Find where the given text appears and provide that cell's center as [x, y] coordinate. 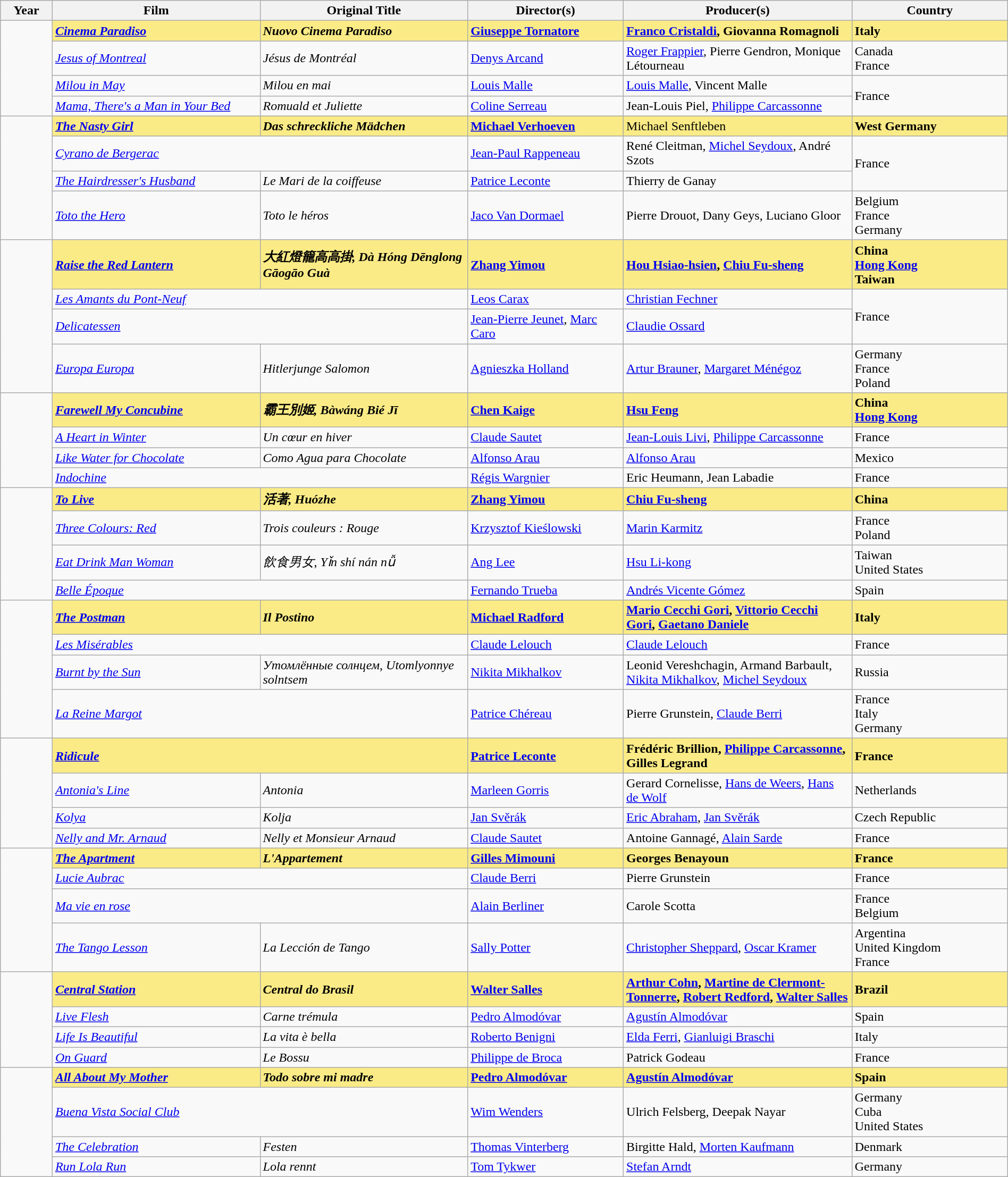
Pierre Grunstein, Claude Berri [738, 714]
Marleen Gorris [545, 790]
Claudie Ossard [738, 326]
Pierre Grunstein [738, 878]
Georges Benayoun [738, 858]
Frédéric Brillion, Philippe Carcassonne, Gilles Legrand [738, 756]
Burnt by the Sun [156, 672]
Year [27, 11]
Netherlands [929, 790]
Central do Brasil [364, 989]
Farewell My Concubine [156, 410]
Kolja [364, 818]
Coline Serreau [545, 106]
Chen Kaige [545, 410]
Country [929, 11]
Michael Senftleben [738, 126]
霸王別姬, Bàwáng Bié Jī [364, 410]
All About My Mother [156, 1078]
Jean-Paul Rappeneau [545, 153]
Toto le héros [364, 215]
Le Mari de la coiffeuse [364, 181]
Antonia's Line [156, 790]
CanadaFrance [929, 58]
Il Postino [364, 618]
Agnieszka Holland [545, 368]
Hsu Feng [738, 410]
La Lección de Tango [364, 947]
La vita è bella [364, 1037]
Czech Republic [929, 818]
Philippe de Broca [545, 1057]
Artur Brauner, Margaret Ménégoz [738, 368]
To Live [156, 500]
Antoine Gannagé, Alain Sarde [738, 838]
Belle Époque [259, 590]
Raise the Red Lantern [156, 264]
Jean-Louis Piel, Philippe Carcassonne [738, 106]
Jésus de Montréal [364, 58]
Giuseppe Tornatore [545, 31]
Louis Malle [545, 86]
Denmark [929, 1147]
Thierry de Ganay [738, 181]
Walter Salles [545, 989]
Michael Radford [545, 618]
The Celebration [156, 1147]
China [929, 500]
Louis Malle, Vincent Malle [738, 86]
A Heart in Winter [156, 438]
ChinaHong Kong [929, 410]
Le Bossu [364, 1057]
GermanyCubaUnited States [929, 1112]
Life Is Beautiful [156, 1037]
Un cœur en hiver [364, 438]
Birgitte Hald, Morten Kaufmann [738, 1147]
Stefan Arndt [738, 1167]
Brazil [929, 989]
ChinaHong KongTaiwan [929, 264]
Christopher Sheppard, Oscar Kramer [738, 947]
Milou en mai [364, 86]
Alain Berliner [545, 906]
Andrés Vicente Gómez [738, 590]
Como Agua para Chocolate [364, 458]
Kolya [156, 818]
Patrick Godeau [738, 1057]
Das schreckliche Mädchen [364, 126]
大紅燈籠高高掛, Dà Hóng Dēnglong Gāogāo Guà [364, 264]
Eric Heumann, Jean Labadie [738, 478]
Wim Wenders [545, 1112]
Roberto Benigni [545, 1037]
Mario Cecchi Gori, Vittorio Cecchi Gori, Gaetano Daniele [738, 618]
Trois couleurs : Rouge [364, 527]
Elda Ferri, Gianluigi Braschi [738, 1037]
Régis Wargnier [545, 478]
Ulrich Felsberg, Deepak Nayar [738, 1112]
Ang Lee [545, 562]
Franco Cristaldi, Giovanna Romagnoli [738, 31]
Indochine [259, 478]
Jean-Pierre Jeunet, Marc Caro [545, 326]
Patrice Chéreau [545, 714]
BelgiumFranceGermany [929, 215]
Nuovo Cinema Paradiso [364, 31]
Jan Svěrák [545, 818]
ArgentinaUnited KingdomFrance [929, 947]
Eric Abraham, Jan Svěrák [738, 818]
Christian Fechner [738, 299]
Tom Tykwer [545, 1167]
飲食男女, Yǐn shí nán nǚ [364, 562]
Buena Vista Social Club [259, 1112]
Film [156, 11]
Leos Carax [545, 299]
GermanyFrancePoland [929, 368]
Antonia [364, 790]
Carne trémula [364, 1016]
Director(s) [545, 11]
Leonid Vereshchagin, Armand Barbault, Nikita Mikhalkov, Michel Seydoux [738, 672]
Eat Drink Man Woman [156, 562]
Hou Hsiao-hsien, Chiu Fu-sheng [738, 264]
La Reine Margot [259, 714]
Germany [929, 1167]
Mexico [929, 458]
Toto the Hero [156, 215]
Thomas Vinterberg [545, 1147]
Jesus of Montreal [156, 58]
René Cleitman, Michel Seydoux, André Szots [738, 153]
活著, Huózhe [364, 500]
Sally Potter [545, 947]
L'Appartement [364, 858]
Original Title [364, 11]
Lucie Aubrac [259, 878]
Europa Europa [156, 368]
Claude Berri [545, 878]
Les Amants du Pont-Neuf [259, 299]
Carole Scotta [738, 906]
Mama, There's a Man in Your Bed [156, 106]
Michael Verhoeven [545, 126]
Pierre Drouot, Dany Geys, Luciano Gloor [738, 215]
Nelly and Mr. Arnaud [156, 838]
Les Misérables [259, 645]
Утомлённые солнцем, Utomlyonnye solntsem [364, 672]
Lola rennt [364, 1167]
West Germany [929, 126]
Arthur Cohn, Martine de Clermont-Tonnerre, Robert Redford, Walter Salles [738, 989]
Gilles Mimouni [545, 858]
The Tango Lesson [156, 947]
The Hairdresser's Husband [156, 181]
Like Water for Chocolate [156, 458]
Festen [364, 1147]
FrancePoland [929, 527]
Ma vie en rose [259, 906]
Krzysztof Kieślowski [545, 527]
Hitlerjunge Salomon [364, 368]
Fernando Trueba [545, 590]
Ridicule [259, 756]
Todo sobre mi madre [364, 1078]
FranceItalyGermany [929, 714]
Gerard Cornelisse, Hans de Weers, Hans de Wolf [738, 790]
Nikita Mikhalkov [545, 672]
Central Station [156, 989]
Producer(s) [738, 11]
Chiu Fu-sheng [738, 500]
Roger Frappier, Pierre Gendron, Monique Létourneau [738, 58]
FranceBelgium [929, 906]
Hsu Li-kong [738, 562]
Taiwan United States [929, 562]
Live Flesh [156, 1016]
On Guard [156, 1057]
Three Colours: Red [156, 527]
Jaco Van Dormael [545, 215]
Nelly et Monsieur Arnaud [364, 838]
Milou in May [156, 86]
The Nasty Girl [156, 126]
Marin Karmitz [738, 527]
Denys Arcand [545, 58]
Cyrano de Bergerac [259, 153]
Russia [929, 672]
Run Lola Run [156, 1167]
Delicatessen [259, 326]
Cinema Paradiso [156, 31]
Jean-Louis Livi, Philippe Carcassonne [738, 438]
The Postman [156, 618]
Romuald et Juliette [364, 106]
The Apartment [156, 858]
